Extract the [X, Y] coordinate from the center of the cell holding the provided text.  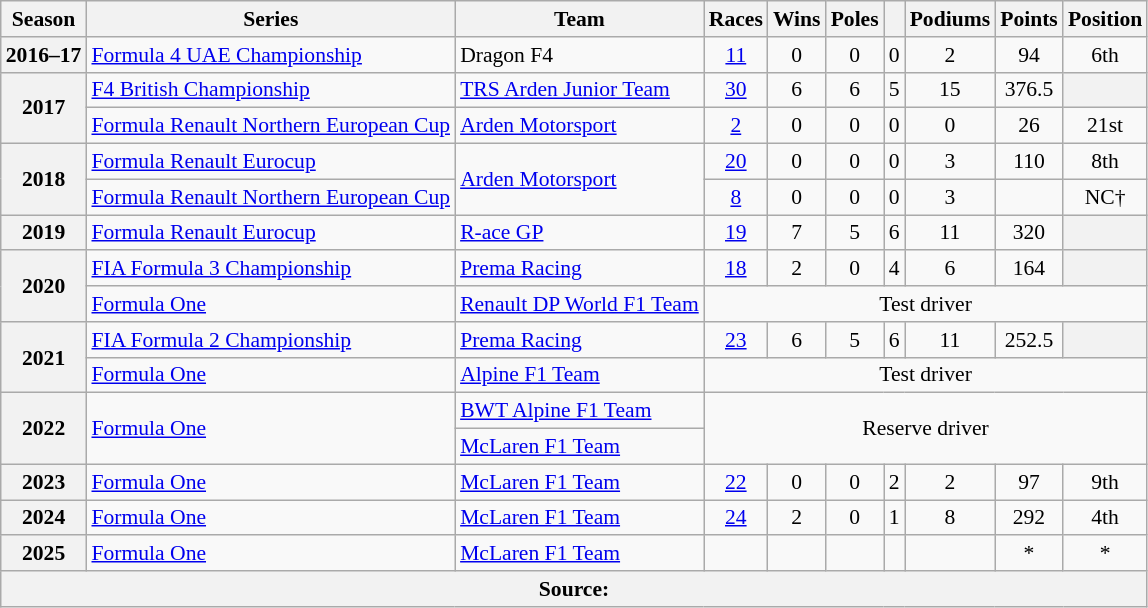
2024 [44, 518]
Source: [574, 589]
2018 [44, 180]
2019 [44, 233]
Poles [855, 19]
Renault DP World F1 Team [580, 304]
Team [580, 19]
NC† [1105, 197]
4 [894, 269]
30 [736, 90]
Position [1105, 19]
2016–17 [44, 55]
26 [1029, 126]
Season [44, 19]
164 [1029, 269]
15 [950, 90]
24 [736, 518]
19 [736, 233]
252.5 [1029, 340]
18 [736, 269]
Wins [797, 19]
94 [1029, 55]
2025 [44, 554]
6th [1105, 55]
2021 [44, 358]
F4 British Championship [270, 90]
Podiums [950, 19]
320 [1029, 233]
8th [1105, 162]
21st [1105, 126]
22 [736, 482]
2020 [44, 286]
23 [736, 340]
Races [736, 19]
Reserve driver [926, 428]
BWT Alpine F1 Team [580, 411]
Formula 4 UAE Championship [270, 55]
7 [797, 233]
R-ace GP [580, 233]
TRS Arden Junior Team [580, 90]
97 [1029, 482]
Dragon F4 [580, 55]
20 [736, 162]
1 [894, 518]
4th [1105, 518]
FIA Formula 3 Championship [270, 269]
Alpine F1 Team [580, 375]
376.5 [1029, 90]
2023 [44, 482]
9th [1105, 482]
FIA Formula 2 Championship [270, 340]
Series [270, 19]
2022 [44, 428]
Points [1029, 19]
110 [1029, 162]
2017 [44, 108]
292 [1029, 518]
